Return [x, y] of the center of cell containing provided text 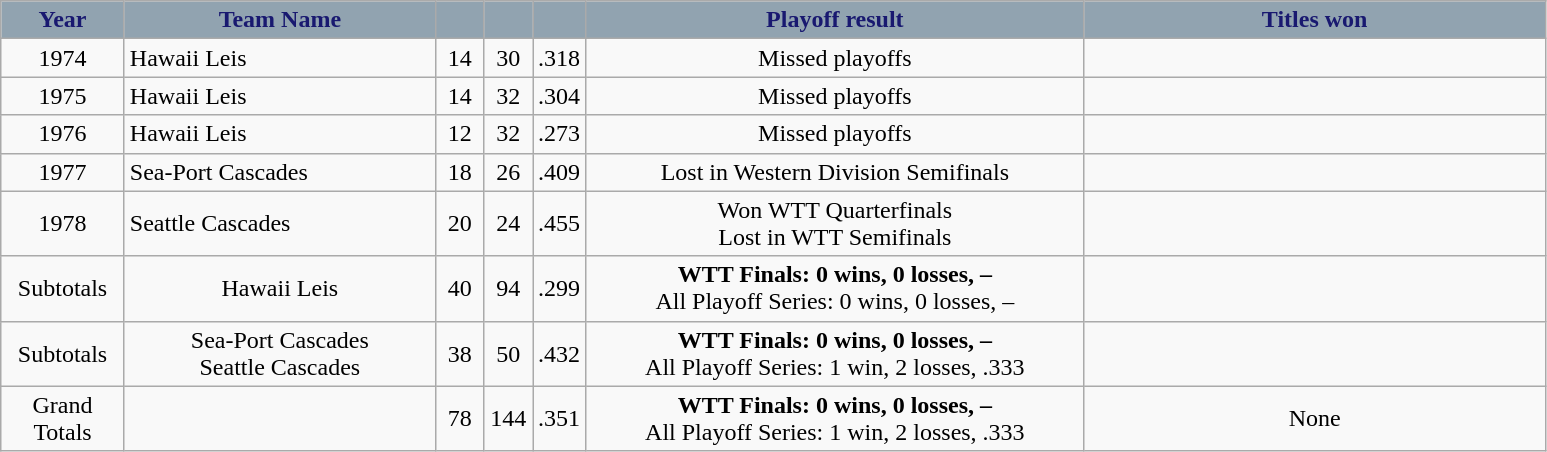
20 [460, 224]
GrandTotals [63, 418]
50 [508, 354]
1977 [63, 172]
Seattle Cascades [280, 224]
.409 [558, 172]
1976 [63, 134]
.318 [558, 58]
1975 [63, 96]
26 [508, 172]
94 [508, 288]
1974 [63, 58]
144 [508, 418]
Playoff result [836, 20]
30 [508, 58]
Won WTT QuarterfinalsLost in WTT Semifinals [836, 224]
24 [508, 224]
.273 [558, 134]
.299 [558, 288]
.432 [558, 354]
.351 [558, 418]
Sea-Port CascadesSeattle Cascades [280, 354]
WTT Finals: 0 wins, 0 losses, –All Playoff Series: 0 wins, 0 losses, – [836, 288]
Titles won [1314, 20]
Sea-Port Cascades [280, 172]
12 [460, 134]
Year [63, 20]
1978 [63, 224]
.304 [558, 96]
None [1314, 418]
18 [460, 172]
40 [460, 288]
78 [460, 418]
Lost in Western Division Semifinals [836, 172]
Team Name [280, 20]
38 [460, 354]
.455 [558, 224]
